Detect which cell encompasses the target text, then output its [x, y] center coordinate. 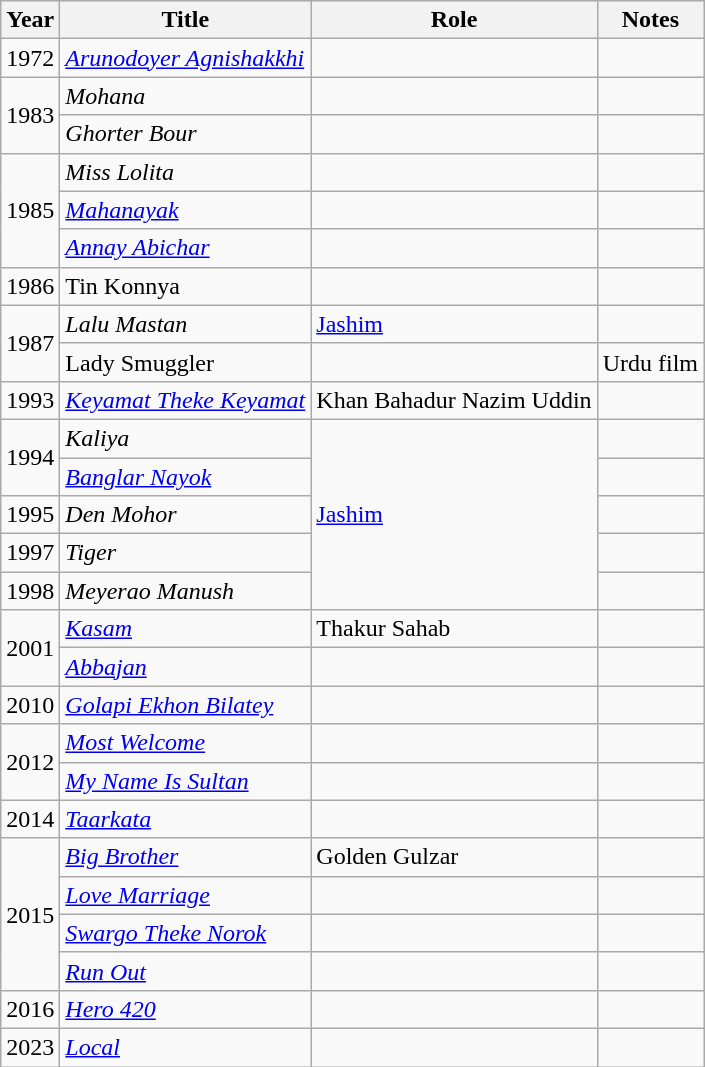
1972 [30, 58]
1987 [30, 343]
Most Welcome [186, 743]
Tin Konnya [186, 286]
Local [186, 1047]
Swargo Theke Norok [186, 933]
Mahanayak [186, 210]
2015 [30, 914]
1993 [30, 400]
Notes [650, 20]
Abbajan [186, 667]
Tiger [186, 553]
Miss Lolita [186, 172]
Golden Gulzar [454, 857]
1986 [30, 286]
1985 [30, 210]
Khan Bahadur Nazim Uddin [454, 400]
Mohana [186, 96]
Kasam [186, 629]
Arunodoyer Agnishakkhi [186, 58]
1995 [30, 515]
Meyerao Manush [186, 591]
2023 [30, 1047]
Kaliya [186, 438]
Role [454, 20]
Thakur Sahab [454, 629]
Big Brother [186, 857]
Year [30, 20]
My Name Is Sultan [186, 781]
Den Mohor [186, 515]
2001 [30, 648]
Annay Abichar [186, 248]
Ghorter Bour [186, 134]
Hero 420 [186, 1009]
Love Marriage [186, 895]
Lady Smuggler [186, 362]
Taarkata [186, 819]
Run Out [186, 971]
2014 [30, 819]
1983 [30, 115]
Keyamat Theke Keyamat [186, 400]
1994 [30, 457]
2016 [30, 1009]
Title [186, 20]
2010 [30, 705]
Lalu Mastan [186, 324]
Golapi Ekhon Bilatey [186, 705]
Urdu film [650, 362]
2012 [30, 762]
1998 [30, 591]
Banglar Nayok [186, 477]
1997 [30, 553]
